For the text-containing cell, return its midpoint in [X, Y] coordinate format. 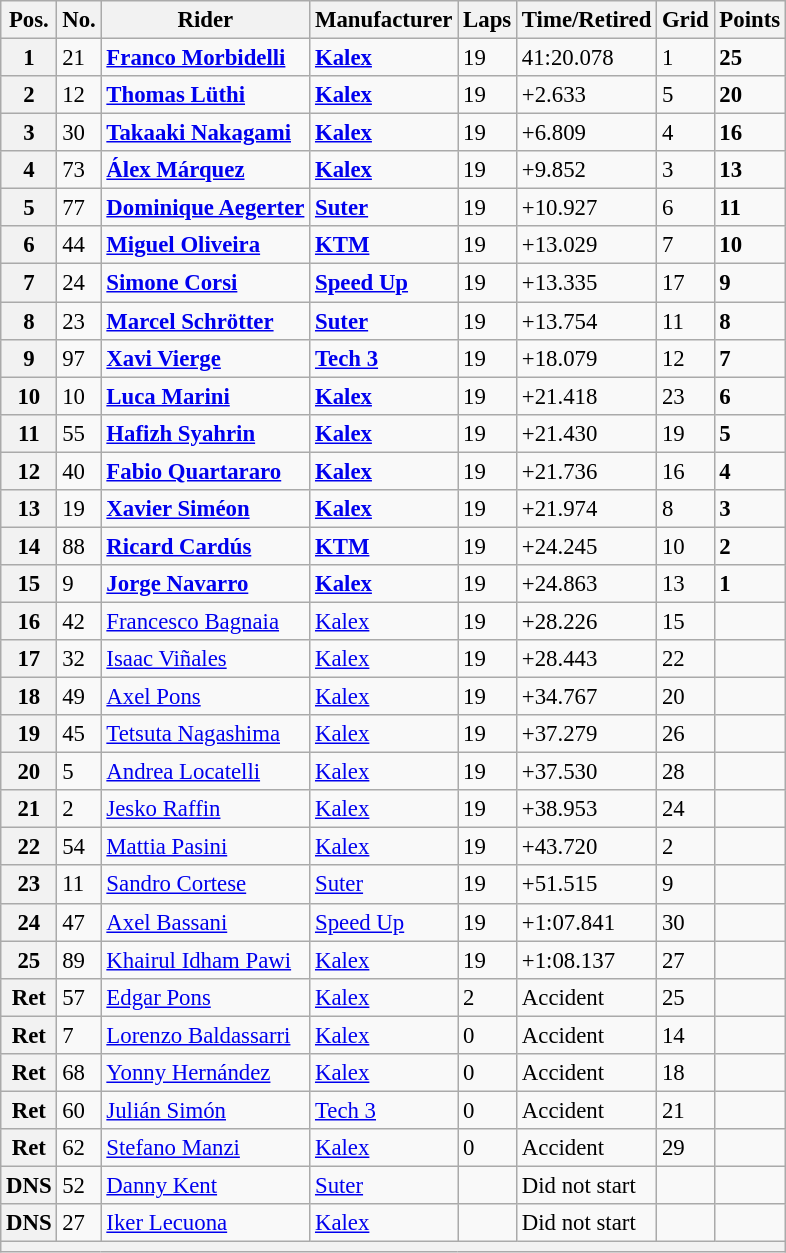
68 [79, 1073]
+21.736 [587, 471]
60 [79, 1110]
57 [79, 997]
+28.443 [587, 659]
+24.245 [587, 546]
Marcel Schrötter [206, 321]
Jesko Raffin [206, 809]
+21.418 [587, 396]
73 [79, 170]
28 [686, 772]
Julián Simón [206, 1110]
+13.029 [587, 245]
Tetsuta Nagashima [206, 734]
Andrea Locatelli [206, 772]
89 [79, 960]
+13.335 [587, 283]
26 [686, 734]
55 [79, 433]
Axel Bassani [206, 922]
+2.633 [587, 95]
Khairul Idham Pawi [206, 960]
+21.430 [587, 433]
+37.279 [587, 734]
Danny Kent [206, 1185]
32 [79, 659]
45 [79, 734]
+38.953 [587, 809]
54 [79, 847]
42 [79, 621]
Laps [488, 20]
+51.515 [587, 885]
Lorenzo Baldassarri [206, 1035]
Fabio Quartararo [206, 471]
97 [79, 358]
Ricard Cardús [206, 546]
+1:08.137 [587, 960]
Dominique Aegerter [206, 208]
Manufacturer [384, 20]
Álex Márquez [206, 170]
Points [750, 20]
Franco Morbidelli [206, 58]
+13.754 [587, 321]
Mattia Pasini [206, 847]
Sandro Cortese [206, 885]
+43.720 [587, 847]
Rider [206, 20]
Xavi Vierge [206, 358]
77 [79, 208]
Iker Lecuona [206, 1223]
41:20.078 [587, 58]
Edgar Pons [206, 997]
+6.809 [587, 133]
Xavier Siméon [206, 509]
+37.530 [587, 772]
29 [686, 1148]
Grid [686, 20]
44 [79, 245]
+21.974 [587, 509]
Pos. [29, 20]
88 [79, 546]
52 [79, 1185]
Francesco Bagnaia [206, 621]
Luca Marini [206, 396]
+10.927 [587, 208]
40 [79, 471]
Simone Corsi [206, 283]
+1:07.841 [587, 922]
47 [79, 922]
+34.767 [587, 697]
Thomas Lüthi [206, 95]
Takaaki Nakagami [206, 133]
Time/Retired [587, 20]
62 [79, 1148]
Yonny Hernández [206, 1073]
Isaac Viñales [206, 659]
Axel Pons [206, 697]
+9.852 [587, 170]
+28.226 [587, 621]
Miguel Oliveira [206, 245]
+24.863 [587, 584]
Stefano Manzi [206, 1148]
Hafizh Syahrin [206, 433]
Jorge Navarro [206, 584]
49 [79, 697]
No. [79, 20]
+18.079 [587, 358]
